Capture the cell that displays the provided text and extract its [x, y] central coordinate. 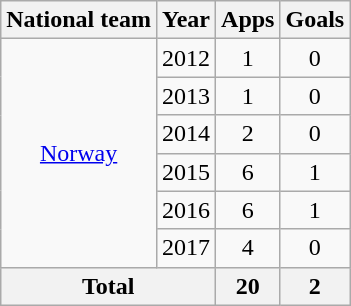
20 [248, 286]
2014 [186, 134]
Total [108, 286]
Apps [248, 20]
2013 [186, 96]
2016 [186, 210]
2015 [186, 172]
Year [186, 20]
2012 [186, 58]
4 [248, 248]
2017 [186, 248]
Goals [315, 20]
Norway [79, 153]
National team [79, 20]
